Search for the cell housing the specified text and yield its (X, Y) center coordinate. 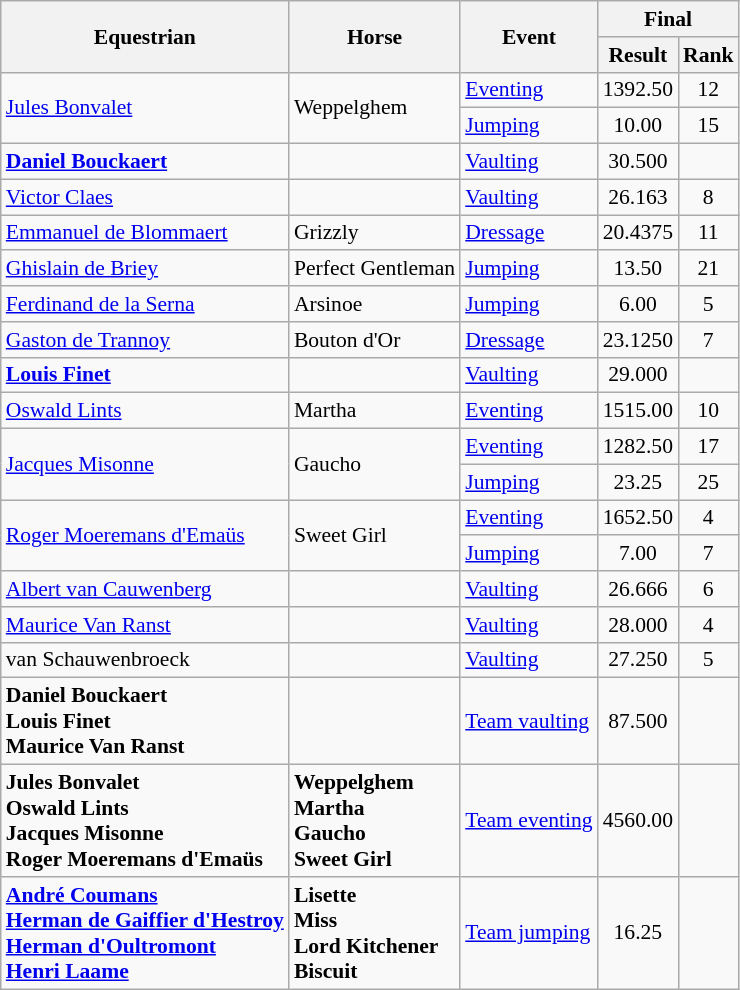
12 (708, 90)
Rank (708, 55)
26.666 (638, 589)
Arsinoe (374, 304)
27.250 (638, 660)
Perfect Gentleman (374, 269)
Martha (374, 411)
6.00 (638, 304)
7.00 (638, 554)
Jules Bonvalet (145, 108)
Ghislain de Briey (145, 269)
16.25 (638, 933)
28.000 (638, 625)
1652.50 (638, 518)
1392.50 (638, 90)
Albert van Cauwenberg (145, 589)
29.000 (638, 375)
30.500 (638, 162)
Gaston de Trannoy (145, 340)
Grizzly (374, 233)
van Schauwenbroeck (145, 660)
Team eventing (528, 821)
1282.50 (638, 447)
Ferdinand de la Serna (145, 304)
11 (708, 233)
Victor Claes (145, 197)
Jules Bonvalet Oswald Lints Jacques Misonne Roger Moeremans d'Emaüs (145, 821)
Weppelghem Martha Gaucho Sweet Girl (374, 821)
8 (708, 197)
Team vaulting (528, 722)
23.1250 (638, 340)
15 (708, 126)
Weppelghem (374, 108)
13.50 (638, 269)
4560.00 (638, 821)
Final (668, 19)
6 (708, 589)
1515.00 (638, 411)
Event (528, 36)
Gaucho (374, 464)
Daniel Bouckaert (145, 162)
Jacques Misonne (145, 464)
André Coumans Herman de Gaiffier d'Hestroy Herman d'Oultromont Henri Laame (145, 933)
20.4375 (638, 233)
Bouton d'Or (374, 340)
Team jumping (528, 933)
Sweet Girl (374, 536)
87.500 (638, 722)
Oswald Lints (145, 411)
Result (638, 55)
17 (708, 447)
10.00 (638, 126)
10 (708, 411)
25 (708, 482)
Emmanuel de Blommaert (145, 233)
Maurice Van Ranst (145, 625)
Horse (374, 36)
23.25 (638, 482)
Daniel Bouckaert Louis Finet Maurice Van Ranst (145, 722)
21 (708, 269)
26.163 (638, 197)
Louis Finet (145, 375)
Roger Moeremans d'Emaüs (145, 536)
Equestrian (145, 36)
Lisette Miss Lord Kitchener Biscuit (374, 933)
